Return the [X, Y] coordinate for the center point of the cell that contains the specified text.  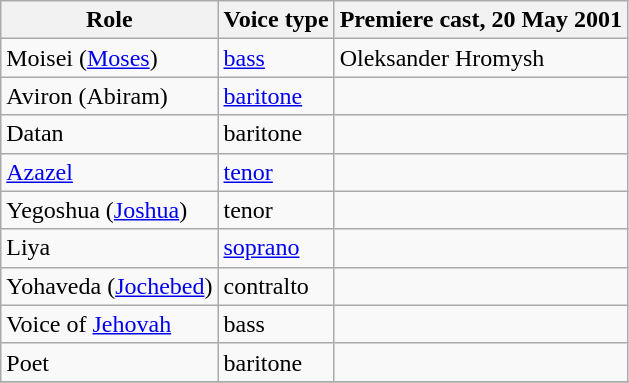
Role [110, 20]
Datan [110, 134]
Yegoshua (Joshua) [110, 210]
Yohaveda (Jochebed) [110, 286]
contralto [276, 286]
Aviron (Abiram) [110, 96]
Poet [110, 362]
Premiere cast, 20 May 2001 [480, 20]
Voice of Jehovah [110, 324]
Oleksander Hromysh [480, 58]
Azazel [110, 172]
soprano [276, 248]
Voice type [276, 20]
Liya [110, 248]
Moisei (Moses) [110, 58]
